Identify which cell holds the provided text, then report its [x, y] central coordinate. 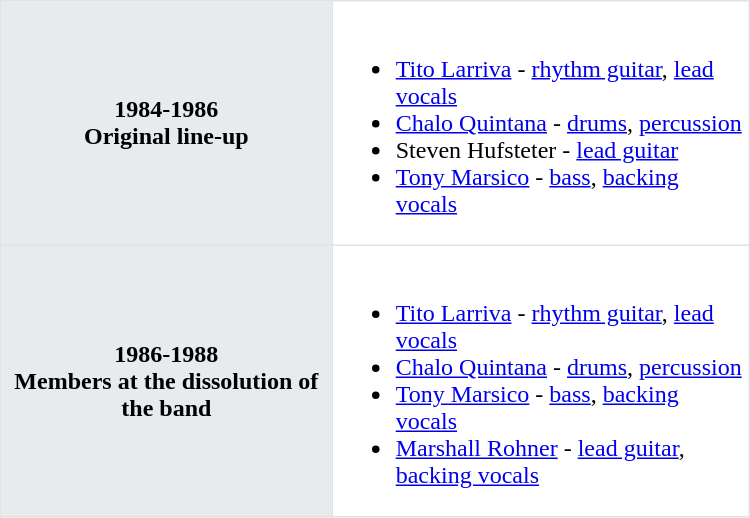
1986-1988Members at the dissolution of the band [166, 381]
1984-1986Original line-up [166, 123]
Tito Larriva - rhythm guitar, lead vocalsChalo Quintana - drums, percussionSteven Hufsteter - lead guitarTony Marsico - bass, backing vocals [540, 123]
